Find where the given text appears and provide that cell's center as [x, y] coordinate. 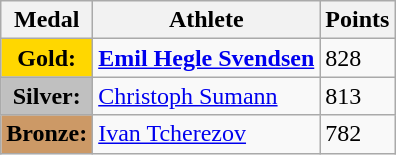
Christoph Sumann [206, 96]
Emil Hegle Svendsen [206, 58]
Ivan Tcherezov [206, 134]
828 [358, 58]
Gold: [47, 58]
Silver: [47, 96]
Medal [47, 20]
Athlete [206, 20]
Points [358, 20]
782 [358, 134]
Bronze: [47, 134]
813 [358, 96]
